Pinpoint the cell where the given text exists, returning its (X, Y) midpoint coordinate. 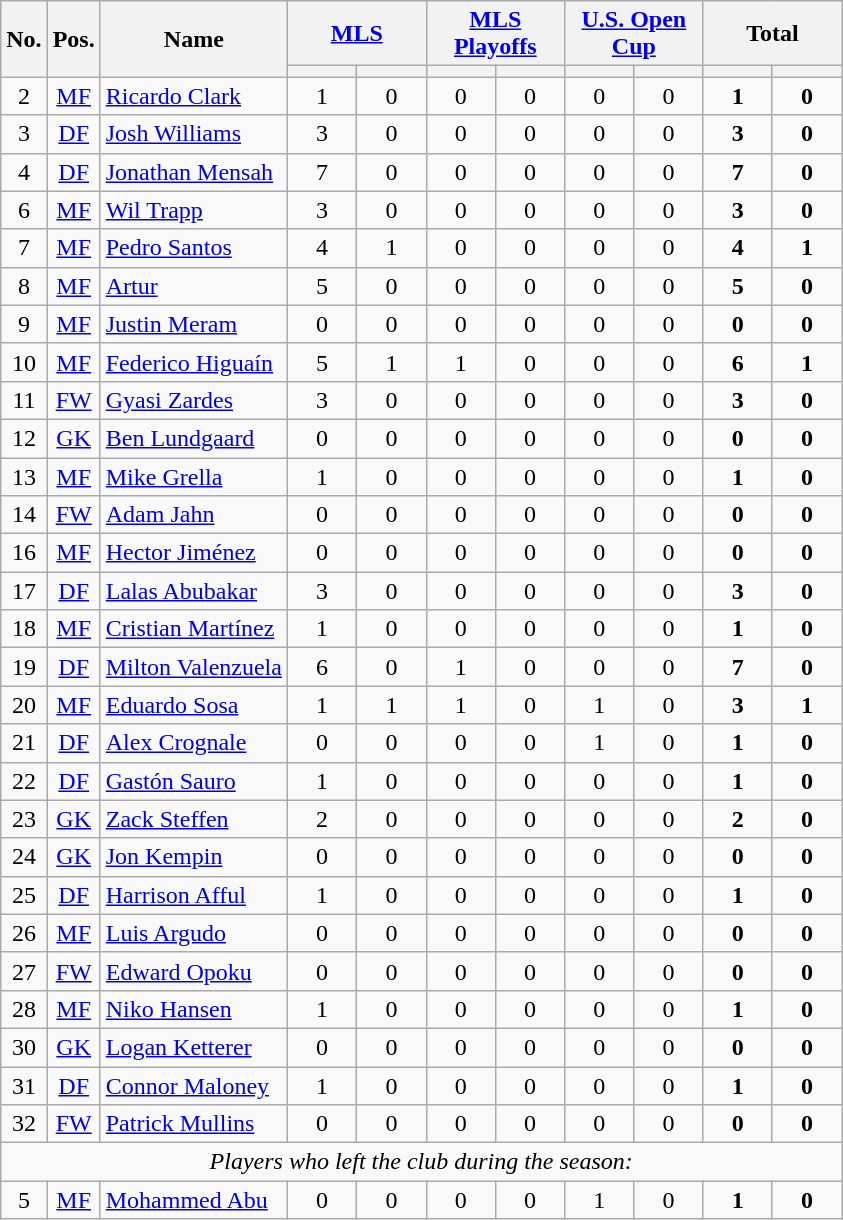
Pos. (74, 39)
10 (24, 362)
24 (24, 857)
Wil Trapp (194, 210)
Patrick Mullins (194, 1124)
Milton Valenzuela (194, 667)
32 (24, 1124)
MLS (356, 34)
Mike Grella (194, 477)
30 (24, 1047)
Cristian Martínez (194, 629)
12 (24, 438)
Harrison Afful (194, 895)
Ricardo Clark (194, 96)
Eduardo Sosa (194, 705)
Lalas Abubakar (194, 591)
Artur (194, 286)
19 (24, 667)
Josh Williams (194, 134)
Justin Meram (194, 324)
Niko Hansen (194, 1009)
Gyasi Zardes (194, 400)
Connor Maloney (194, 1085)
11 (24, 400)
18 (24, 629)
Adam Jahn (194, 515)
No. (24, 39)
Jon Kempin (194, 857)
Hector Jiménez (194, 553)
Federico Higuaín (194, 362)
26 (24, 933)
Jonathan Mensah (194, 172)
MLS Playoffs (496, 34)
8 (24, 286)
Logan Ketterer (194, 1047)
Edward Opoku (194, 971)
Zack Steffen (194, 819)
23 (24, 819)
13 (24, 477)
Gastón Sauro (194, 781)
Players who left the club during the season: (422, 1162)
31 (24, 1085)
9 (24, 324)
22 (24, 781)
28 (24, 1009)
Pedro Santos (194, 248)
17 (24, 591)
U.S. Open Cup (634, 34)
16 (24, 553)
Alex Crognale (194, 743)
25 (24, 895)
Name (194, 39)
Total (772, 34)
Luis Argudo (194, 933)
Mohammed Abu (194, 1200)
14 (24, 515)
21 (24, 743)
20 (24, 705)
27 (24, 971)
Ben Lundgaard (194, 438)
